Locate the cell with the specified text and output its [x, y] center coordinate. 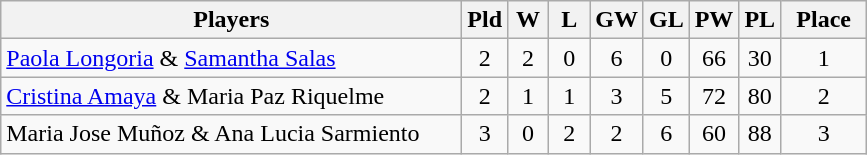
72 [714, 96]
L [570, 20]
5 [666, 96]
Place [824, 20]
30 [760, 58]
Pld [485, 20]
W [528, 20]
80 [760, 96]
60 [714, 134]
Maria Jose Muñoz & Ana Lucia Sarmiento [232, 134]
88 [760, 134]
PL [760, 20]
PW [714, 20]
GW [617, 20]
66 [714, 58]
Cristina Amaya & Maria Paz Riquelme [232, 96]
GL [666, 20]
Players [232, 20]
Paola Longoria & Samantha Salas [232, 58]
